Find where the given text appears and provide that cell's center as [X, Y] coordinate. 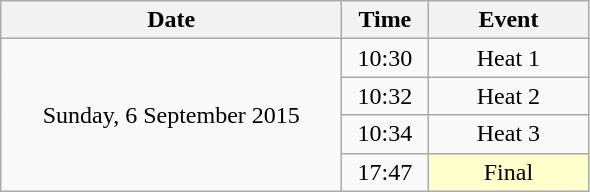
Date [172, 20]
17:47 [385, 172]
10:32 [385, 96]
Heat 1 [508, 58]
Heat 3 [508, 134]
Sunday, 6 September 2015 [172, 115]
Heat 2 [508, 96]
Final [508, 172]
Time [385, 20]
10:30 [385, 58]
Event [508, 20]
10:34 [385, 134]
